Determine the [X, Y] coordinate at the center of the cell enclosing the given text.  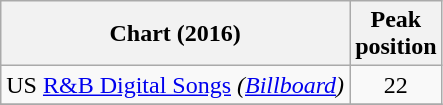
Peakposition [396, 34]
US R&B Digital Songs (Billboard) [176, 85]
Chart (2016) [176, 34]
22 [396, 85]
